From the cell containing the given text, extract its center point as [X, Y] coordinate. 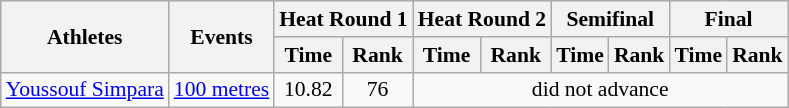
Final [728, 19]
Events [222, 36]
76 [377, 90]
Heat Round 1 [343, 19]
Heat Round 2 [482, 19]
100 metres [222, 90]
Youssouf Simpara [85, 90]
10.82 [308, 90]
Athletes [85, 36]
did not advance [600, 90]
Semifinal [610, 19]
